Identify which cell holds the provided text, then report its (X, Y) central coordinate. 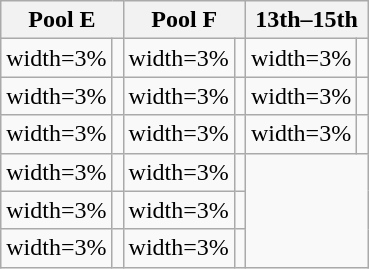
Pool E (62, 20)
Pool F (184, 20)
13th–15th (306, 20)
